From the cell containing the given text, extract its center point as [X, Y] coordinate. 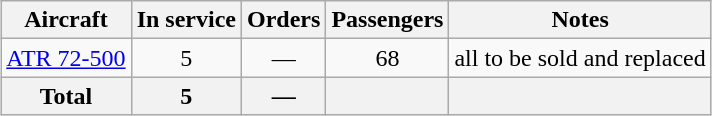
In service [186, 20]
68 [388, 58]
all to be sold and replaced [580, 58]
ATR 72-500 [66, 58]
Orders [284, 20]
Notes [580, 20]
Aircraft [66, 20]
Passengers [388, 20]
Total [66, 96]
